Output the (x, y) coordinate of the center of the cell containing the given text.  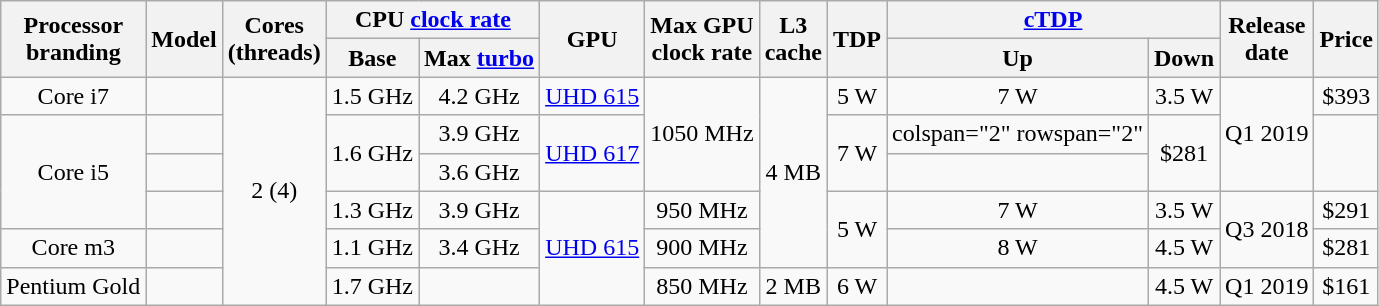
1.3 GHz (372, 210)
CPU clock rate (432, 20)
8 W (1018, 248)
2 (4) (274, 191)
TDP (856, 39)
Down (1184, 58)
1.7 GHz (372, 286)
Releasedate (1267, 39)
4 MB (793, 172)
900 MHz (702, 248)
Core i7 (74, 96)
$393 (1346, 96)
1050 MHz (702, 134)
colspan="2" rowspan="2" (1018, 134)
Max GPUclock rate (702, 39)
UHD 617 (592, 153)
Price (1346, 39)
$291 (1346, 210)
2 MB (793, 286)
$161 (1346, 286)
3.6 GHz (480, 172)
1.5 GHz (372, 96)
GPU (592, 39)
Core i5 (74, 172)
Processorbranding (74, 39)
Q3 2018 (1267, 229)
1.1 GHz (372, 248)
Core m3 (74, 248)
Max turbo (480, 58)
4.2 GHz (480, 96)
6 W (856, 286)
Pentium Gold (74, 286)
850 MHz (702, 286)
Up (1018, 58)
Cores(threads) (274, 39)
3.4 GHz (480, 248)
cTDP (1054, 20)
Base (372, 58)
950 MHz (702, 210)
L3cache (793, 39)
Model (184, 39)
1.6 GHz (372, 153)
